Locate the cell with the specified text and output its (x, y) center coordinate. 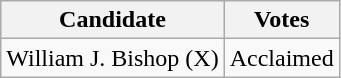
Votes (282, 20)
William J. Bishop (X) (112, 58)
Acclaimed (282, 58)
Candidate (112, 20)
